Detect which cell encompasses the target text, then output its (X, Y) center coordinate. 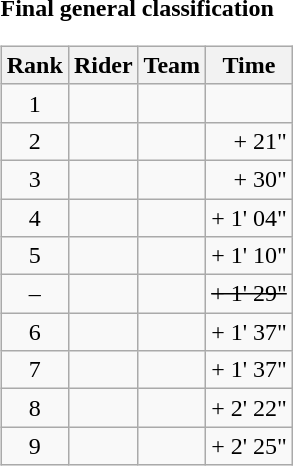
+ 1' 10" (250, 256)
+ 1' 29" (250, 294)
6 (34, 332)
+ 21" (250, 141)
+ 30" (250, 179)
9 (34, 446)
Rank (34, 65)
– (34, 294)
8 (34, 408)
4 (34, 217)
7 (34, 370)
+ 2' 22" (250, 408)
1 (34, 103)
Time (250, 65)
Team (172, 65)
3 (34, 179)
5 (34, 256)
Rider (103, 65)
+ 1' 04" (250, 217)
+ 2' 25" (250, 446)
2 (34, 141)
